Detect which cell encompasses the target text, then output its (x, y) center coordinate. 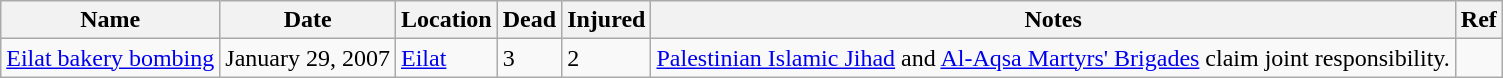
Location (446, 20)
Eilat bakery bombing (110, 58)
Ref (1478, 20)
Dead (529, 20)
Injured (606, 20)
Date (308, 20)
Eilat (446, 58)
2 (606, 58)
Notes (1053, 20)
Palestinian Islamic Jihad and Al-Aqsa Martyrs' Brigades claim joint responsibility. (1053, 58)
3 (529, 58)
January 29, 2007 (308, 58)
Name (110, 20)
